Return the (x, y) coordinate for the center point of the cell that contains the specified text.  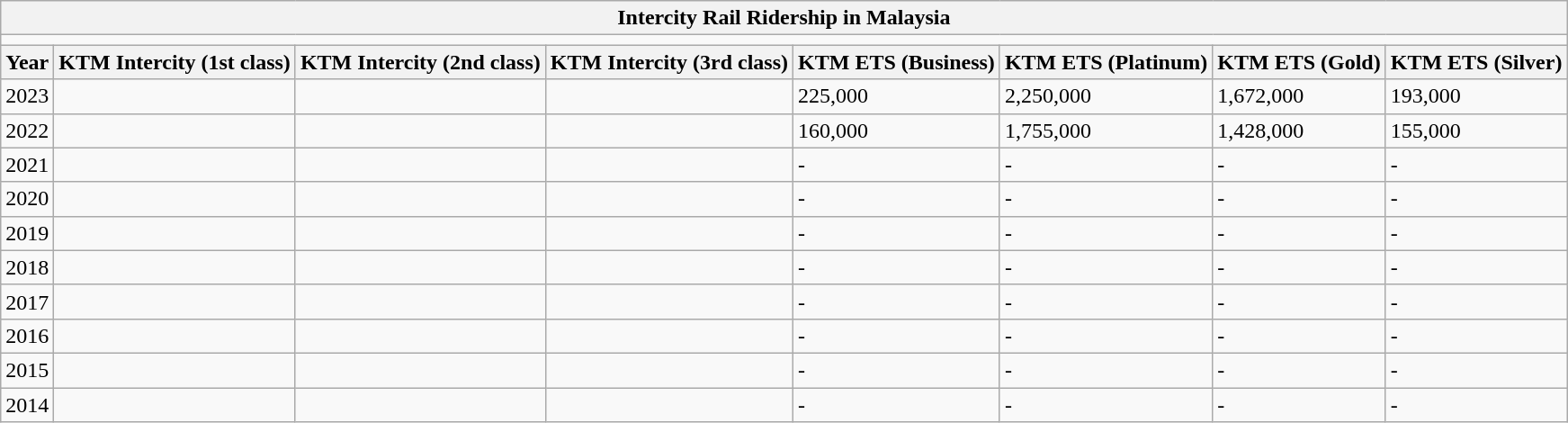
KTM ETS (Business) (897, 62)
2022 (27, 130)
KTM ETS (Silver) (1476, 62)
Year (27, 62)
KTM Intercity (3rd class) (669, 62)
Intercity Rail Ridership in Malaysia (784, 18)
2016 (27, 336)
160,000 (897, 130)
2021 (27, 165)
KTM Intercity (2nd class) (420, 62)
2,250,000 (1106, 96)
2020 (27, 199)
2015 (27, 370)
1,428,000 (1299, 130)
2019 (27, 233)
2023 (27, 96)
193,000 (1476, 96)
KTM ETS (Platinum) (1106, 62)
155,000 (1476, 130)
1,672,000 (1299, 96)
KTM Intercity (1st class) (175, 62)
225,000 (897, 96)
KTM ETS (Gold) (1299, 62)
1,755,000 (1106, 130)
2017 (27, 301)
2014 (27, 404)
2018 (27, 267)
